Capture the cell that displays the provided text and extract its [x, y] central coordinate. 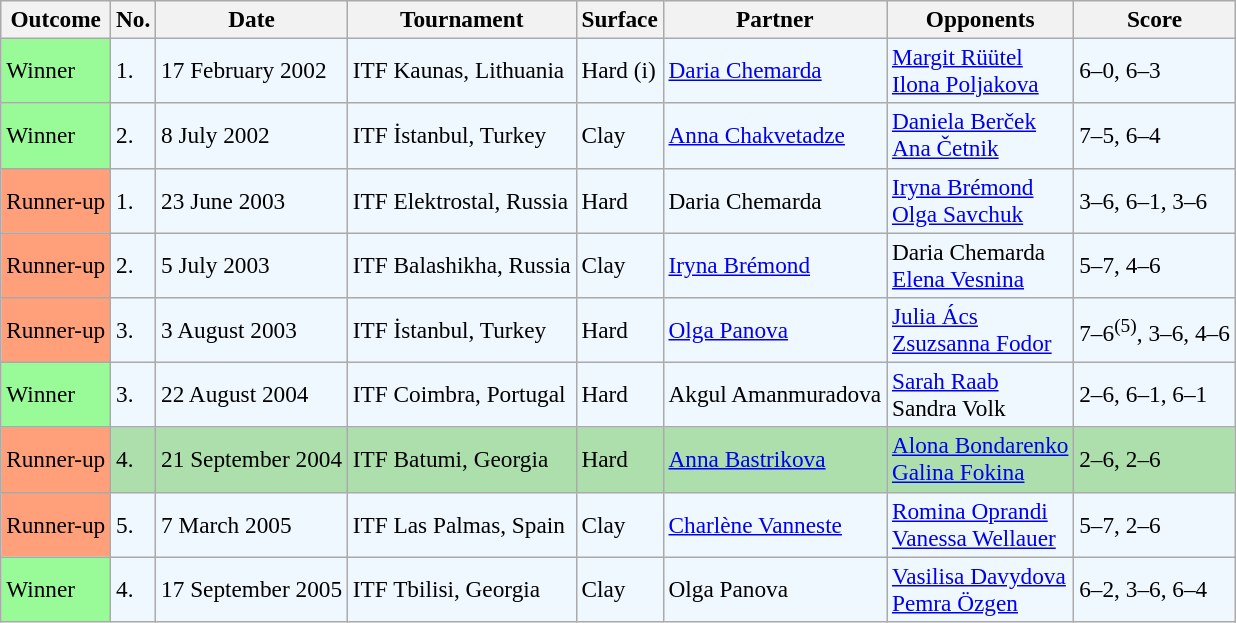
23 June 2003 [252, 200]
ITF Coimbra, Portugal [462, 394]
Opponents [980, 19]
Date [252, 19]
Alona Bondarenko Galina Fokina [980, 460]
Surface [620, 19]
6–2, 3–6, 6–4 [1154, 588]
Score [1154, 19]
8 July 2002 [252, 136]
Tournament [462, 19]
ITF Batumi, Georgia [462, 460]
Iryna Brémond [774, 264]
ITF Kaunas, Lithuania [462, 70]
7–5, 6–4 [1154, 136]
5–7, 2–6 [1154, 524]
ITF Las Palmas, Spain [462, 524]
Julia Ács Zsuzsanna Fodor [980, 330]
17 September 2005 [252, 588]
3–6, 6–1, 3–6 [1154, 200]
Hard (i) [620, 70]
Partner [774, 19]
Charlène Vanneste [774, 524]
6–0, 6–3 [1154, 70]
Anna Chakvetadze [774, 136]
3 August 2003 [252, 330]
5–7, 4–6 [1154, 264]
Iryna Brémond Olga Savchuk [980, 200]
Margit Rüütel Ilona Poljakova [980, 70]
Anna Bastrikova [774, 460]
ITF Balashikha, Russia [462, 264]
ITF Tbilisi, Georgia [462, 588]
No. [134, 19]
7 March 2005 [252, 524]
Vasilisa Davydova Pemra Özgen [980, 588]
Outcome [56, 19]
5 July 2003 [252, 264]
21 September 2004 [252, 460]
2–6, 2–6 [1154, 460]
2–6, 6–1, 6–1 [1154, 394]
Akgul Amanmuradova [774, 394]
ITF Elektrostal, Russia [462, 200]
Daria Chemarda Elena Vesnina [980, 264]
7–6(5), 3–6, 4–6 [1154, 330]
Daniela Berček Ana Četnik [980, 136]
Sarah Raab Sandra Volk [980, 394]
22 August 2004 [252, 394]
5. [134, 524]
Romina Oprandi Vanessa Wellauer [980, 524]
17 February 2002 [252, 70]
